Determine the [x, y] coordinate at the center of the cell enclosing the given text.  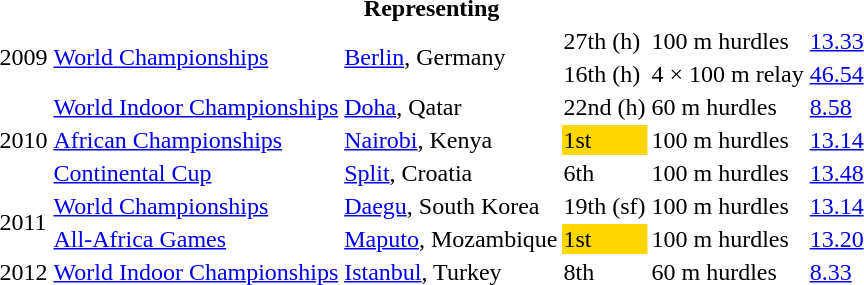
16th (h) [604, 74]
African Championships [196, 140]
27th (h) [604, 41]
Berlin, Germany [451, 58]
Doha, Qatar [451, 107]
60 m hurdles [728, 107]
All-Africa Games [196, 239]
Continental Cup [196, 173]
19th (sf) [604, 206]
Maputo, Mozambique [451, 239]
Daegu, South Korea [451, 206]
Split, Croatia [451, 173]
World Indoor Championships [196, 107]
22nd (h) [604, 107]
6th [604, 173]
Nairobi, Kenya [451, 140]
4 × 100 m relay [728, 74]
